Capture the cell that displays the provided text and extract its [x, y] central coordinate. 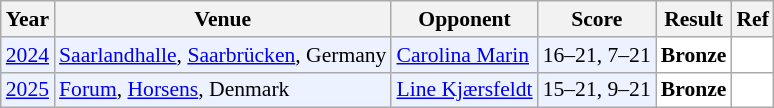
16–21, 7–21 [597, 55]
Result [694, 19]
Score [597, 19]
15–21, 9–21 [597, 90]
2024 [28, 55]
2025 [28, 90]
Carolina Marin [464, 55]
Line Kjærsfeldt [464, 90]
Forum, Horsens, Denmark [222, 90]
Saarlandhalle, Saarbrücken, Germany [222, 55]
Ref [752, 19]
Year [28, 19]
Opponent [464, 19]
Venue [222, 19]
